Provide the (x, y) coordinate of the cell's center where the given text is located.  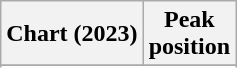
Peakposition (189, 34)
Chart (2023) (72, 34)
